Return [x, y] of the center of cell containing provided text 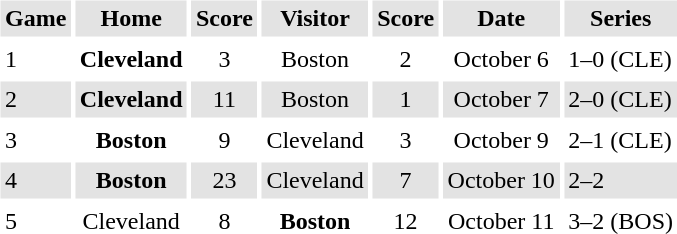
7 [406, 180]
October 10 [501, 180]
Visitor [315, 18]
Date [501, 18]
October 7 [501, 100]
9 [224, 140]
October 6 [501, 59]
4 [35, 180]
11 [224, 100]
Game [35, 18]
October 9 [501, 140]
Home [131, 18]
23 [224, 180]
